Provide the [X, Y] coordinate of the cell's center where the given text is located.  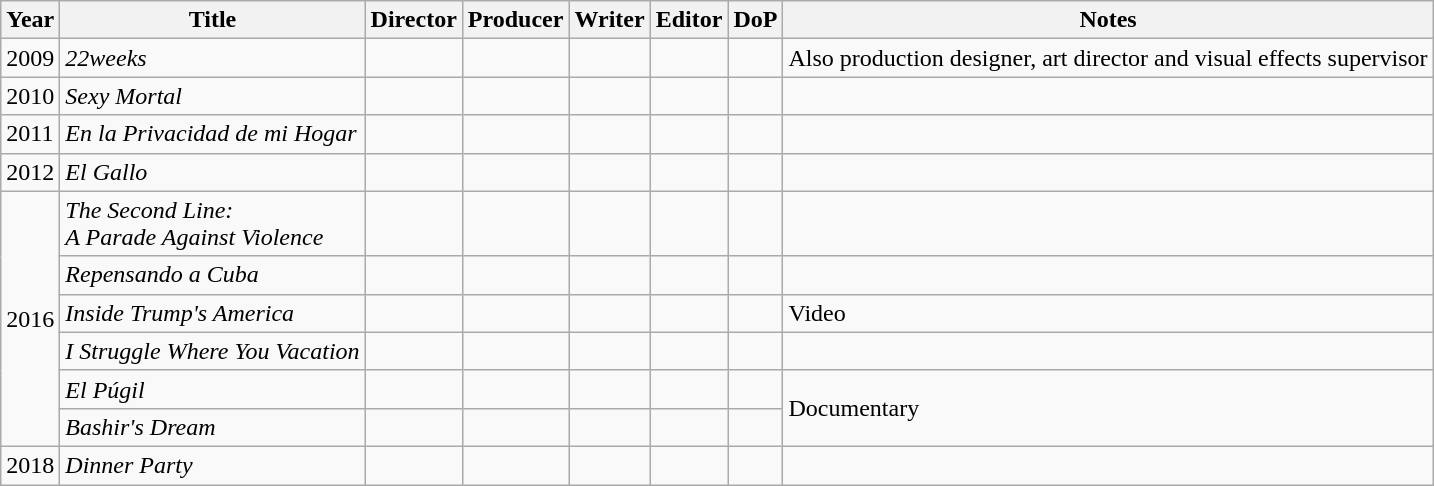
2018 [30, 465]
DoP [756, 20]
I Struggle Where You Vacation [212, 351]
Title [212, 20]
Also production designer, art director and visual effects supervisor [1108, 58]
Repensando a Cuba [212, 275]
Documentary [1108, 408]
Producer [516, 20]
The Second Line:A Parade Against Violence [212, 224]
Video [1108, 313]
Editor [689, 20]
Writer [610, 20]
2010 [30, 96]
Dinner Party [212, 465]
Notes [1108, 20]
Bashir's Dream [212, 427]
22weeks [212, 58]
2011 [30, 134]
Sexy Mortal [212, 96]
El Púgil [212, 389]
En la Privacidad de mi Hogar [212, 134]
Director [414, 20]
2016 [30, 318]
Year [30, 20]
2009 [30, 58]
Inside Trump's America [212, 313]
El Gallo [212, 172]
2012 [30, 172]
